Find where the given text appears and provide that cell's center as [X, Y] coordinate. 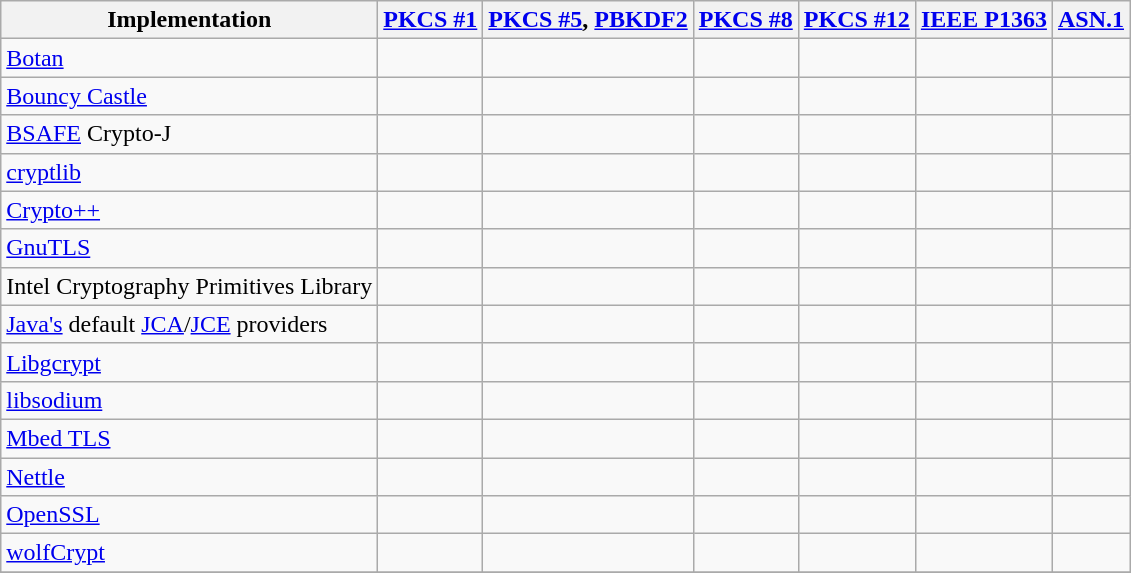
libsodium [190, 400]
PKCS #8 [746, 20]
cryptlib [190, 172]
wolfCrypt [190, 553]
Java's default JCA/JCE providers [190, 324]
Crypto++ [190, 210]
Bouncy Castle [190, 96]
Nettle [190, 477]
OpenSSL [190, 515]
PKCS #12 [856, 20]
ASN.1 [1090, 20]
GnuTLS [190, 248]
PKCS #1 [430, 20]
Implementation [190, 20]
BSAFE Crypto-J [190, 134]
PKCS #5, PBKDF2 [588, 20]
Botan [190, 58]
Intel Cryptography Primitives Library [190, 286]
IEEE P1363 [984, 20]
Mbed TLS [190, 438]
Libgcrypt [190, 362]
